Identify which cell holds the provided text, then report its (X, Y) central coordinate. 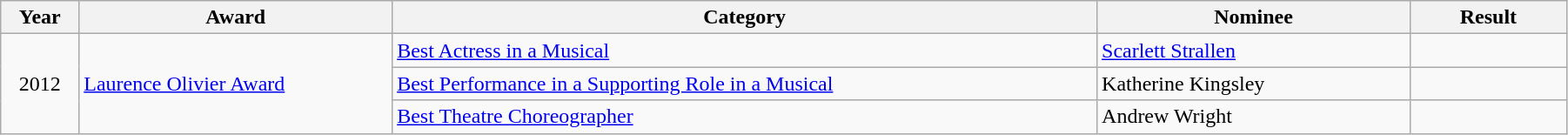
Category (745, 17)
Award (236, 17)
2012 (40, 84)
Best Performance in a Supporting Role in a Musical (745, 84)
Best Theatre Choreographer (745, 117)
Andrew Wright (1254, 117)
Result (1488, 17)
Nominee (1254, 17)
Year (40, 17)
Laurence Olivier Award (236, 84)
Scarlett Strallen (1254, 51)
Katherine Kingsley (1254, 84)
Best Actress in a Musical (745, 51)
